Detect which cell encompasses the target text, then output its (X, Y) center coordinate. 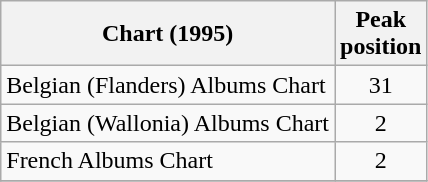
Peakposition (380, 34)
Belgian (Wallonia) Albums Chart (168, 123)
31 (380, 85)
Chart (1995) (168, 34)
Belgian (Flanders) Albums Chart (168, 85)
French Albums Chart (168, 161)
